Pinpoint the cell where the given text exists, returning its [x, y] midpoint coordinate. 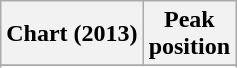
Chart (2013) [72, 34]
Peakposition [189, 34]
